Find where the given text appears and provide that cell's center as (x, y) coordinate. 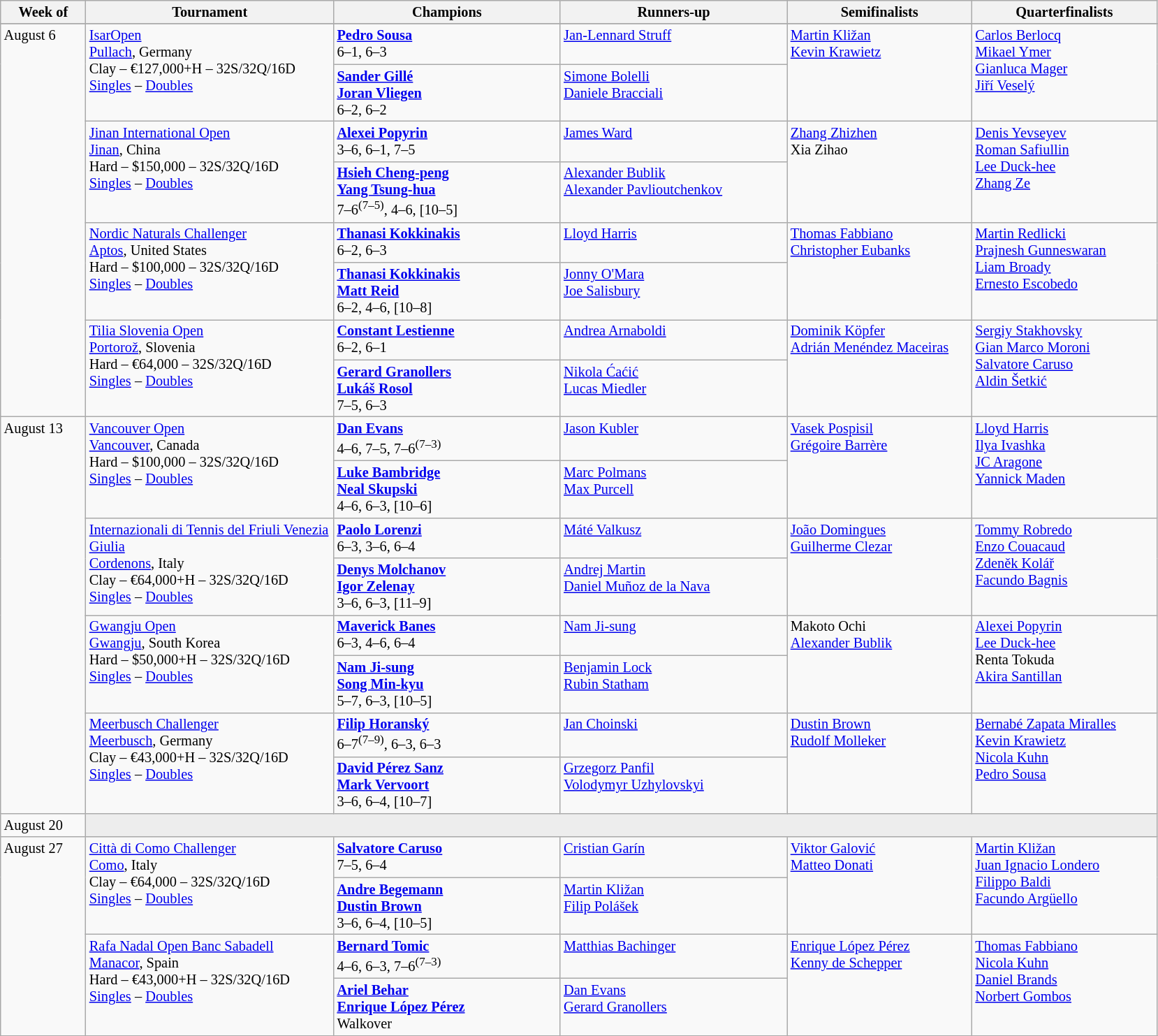
Jan-Lennard Struff (673, 44)
James Ward (673, 141)
Jinan International OpenJinan, China Hard – $150,000 – 32S/32Q/16DSingles – Doubles (210, 172)
Alexei Popyrin Lee Duck-hee Renta Tokuda Akira Santillan (1064, 664)
Gerard Granollers Lukáš Rosol7–5, 6–3 (447, 388)
Vancouver OpenVancouver, Canada Hard – $100,000 – 32S/32Q/16DSingles – Doubles (210, 468)
Benjamin Lock Rubin Statham (673, 684)
Martin Kližan Kevin Krawietz (880, 73)
Pedro Sousa6–1, 6–3 (447, 44)
Luke Bambridge Neal Skupski4–6, 6–3, [10–6] (447, 490)
August 20 (43, 825)
Lloyd Harris Ilya Ivashka JC Aragone Yannick Maden (1064, 468)
Thomas Fabbiano Christopher Eubanks (880, 271)
Rafa Nadal Open Banc SabadellManacor, Spain Hard – €43,000+H – 32S/32Q/16DSingles – Doubles (210, 985)
Semifinalists (880, 12)
Dan Evans4–6, 7–5, 7–6(7–3) (447, 439)
August 27 (43, 936)
Runners-up (673, 12)
Thomas Fabbiano Nicola Kuhn Daniel Brands Norbert Gombos (1064, 985)
Grzegorz Panfil Volodymyr Uzhylovskyi (673, 785)
Makoto Ochi Alexander Bublik (880, 664)
Thanasi Kokkinakis Matt Reid6–2, 4–6, [10–8] (447, 291)
Alexander Bublik Alexander Pavlioutchenkov (673, 191)
Enrique López Pérez Kenny de Schepper (880, 985)
Andrea Arnaboldi (673, 340)
Città di Como ChallengerComo, Italy Clay – €64,000 – 32S/32Q/16DSingles – Doubles (210, 886)
João Domingues Guilherme Clezar (880, 566)
Hsieh Cheng-peng Yang Tsung-hua7–6(7–5), 4–6, [10–5] (447, 191)
Máté Valkusz (673, 538)
Dustin Brown Rudolf Molleker (880, 763)
Constant Lestienne6–2, 6–1 (447, 340)
August 13 (43, 615)
IsarOpenPullach, Germany Clay – €127,000+H – 32S/32Q/16DSingles – Doubles (210, 73)
Lloyd Harris (673, 242)
Bernabé Zapata Miralles Kevin Krawietz Nicola Kuhn Pedro Sousa (1064, 763)
Nordic Naturals ChallengerAptos, United States Hard – $100,000 – 32S/32Q/16DSingles – Doubles (210, 271)
Vasek Pospisil Grégoire Barrère (880, 468)
Salvatore Caruso7–5, 6–4 (447, 857)
Andre Begemann Dustin Brown3–6, 6–4, [10–5] (447, 906)
Tilia Slovenia OpenPortorož, Slovenia Hard – €64,000 – 32S/32Q/16DSingles – Doubles (210, 367)
Tommy Robredo Enzo Couacaud Zdeněk Kolář Facundo Bagnis (1064, 566)
Dominik Köpfer Adrián Menéndez Maceiras (880, 367)
Denis Yevseyev Roman Safiullin Lee Duck-hee Zhang Ze (1064, 172)
Martin Kližan Juan Ignacio Londero Filippo Baldi Facundo Argüello (1064, 886)
Quarterfinalists (1064, 12)
Nikola Ćaćić Lucas Miedler (673, 388)
Gwangju OpenGwangju, South Korea Hard – $50,000+H – 32S/32Q/16DSingles – Doubles (210, 664)
Marc Polmans Max Purcell (673, 490)
Paolo Lorenzi6–3, 3–6, 6–4 (447, 538)
Matthias Bachinger (673, 956)
Cristian Garín (673, 857)
Zhang Zhizhen Xia Zihao (880, 172)
Maverick Banes6–3, 4–6, 6–4 (447, 635)
Jan Choinski (673, 735)
Tournament (210, 12)
Meerbusch ChallengerMeerbusch, Germany Clay – €43,000+H – 32S/32Q/16DSingles – Doubles (210, 763)
Jonny O'Mara Joe Salisbury (673, 291)
August 6 (43, 221)
Viktor Galović Matteo Donati (880, 886)
Jason Kubler (673, 439)
Sergiy Stakhovsky Gian Marco Moroni Salvatore Caruso Aldin Šetkić (1064, 367)
David Pérez Sanz Mark Vervoort3–6, 6–4, [10–7] (447, 785)
Ariel Behar Enrique López PérezWalkover (447, 1007)
Alexei Popyrin3–6, 6–1, 7–5 (447, 141)
Martin Redlicki Prajnesh Gunneswaran Liam Broady Ernesto Escobedo (1064, 271)
Thanasi Kokkinakis6–2, 6–3 (447, 242)
Denys Molchanov Igor Zelenay3–6, 6–3, [11–9] (447, 587)
Martin Kližan Filip Polášek (673, 906)
Simone Bolelli Daniele Bracciali (673, 93)
Week of (43, 12)
Dan Evans Gerard Granollers (673, 1007)
Champions (447, 12)
Andrej Martin Daniel Muñoz de la Nava (673, 587)
Sander Gillé Joran Vliegen6–2, 6–2 (447, 93)
Filip Horanský6–7(7–9), 6–3, 6–3 (447, 735)
Nam Ji-sung Song Min-kyu5–7, 6–3, [10–5] (447, 684)
Internazionali di Tennis del Friuli Venezia GiuliaCordenons, Italy Clay – €64,000+H – 32S/32Q/16DSingles – Doubles (210, 566)
Carlos Berlocq Mikael Ymer Gianluca Mager Jiří Veselý (1064, 73)
Nam Ji-sung (673, 635)
Bernard Tomic4–6, 6–3, 7–6(7–3) (447, 956)
